Return [X, Y] of the center of cell containing provided text 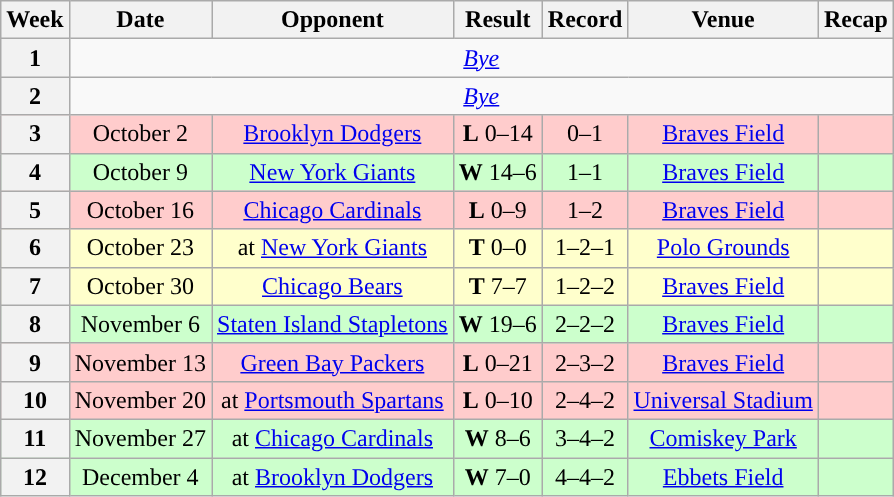
2–2–2 [585, 324]
1–1 [585, 172]
at Portsmouth Spartans [333, 400]
Universal Stadium [723, 400]
4 [35, 172]
1 [35, 58]
October 2 [140, 134]
L 0–21 [498, 362]
L 0–9 [498, 210]
L 0–14 [498, 134]
1–2 [585, 210]
T 7–7 [498, 286]
W 19–6 [498, 324]
Week [35, 20]
Comiskey Park [723, 438]
3–4–2 [585, 438]
October 23 [140, 248]
Staten Island Stapletons [333, 324]
W 8–6 [498, 438]
8 [35, 324]
Date [140, 20]
Opponent [333, 20]
Recap [856, 20]
1–2–2 [585, 286]
Result [498, 20]
0–1 [585, 134]
Green Bay Packers [333, 362]
Venue [723, 20]
7 [35, 286]
12 [35, 477]
1–2–1 [585, 248]
November 20 [140, 400]
Polo Grounds [723, 248]
2–4–2 [585, 400]
December 4 [140, 477]
November 6 [140, 324]
11 [35, 438]
Ebbets Field [723, 477]
6 [35, 248]
October 16 [140, 210]
10 [35, 400]
4–4–2 [585, 477]
2 [35, 96]
W 7–0 [498, 477]
at New York Giants [333, 248]
9 [35, 362]
Record [585, 20]
November 27 [140, 438]
5 [35, 210]
Chicago Cardinals [333, 210]
October 30 [140, 286]
L 0–10 [498, 400]
Chicago Bears [333, 286]
3 [35, 134]
New York Giants [333, 172]
November 13 [140, 362]
October 9 [140, 172]
Brooklyn Dodgers [333, 134]
2–3–2 [585, 362]
at Chicago Cardinals [333, 438]
W 14–6 [498, 172]
at Brooklyn Dodgers [333, 477]
T 0–0 [498, 248]
